Detect which cell encompasses the target text, then output its [x, y] center coordinate. 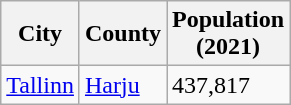
437,817 [228, 85]
City [40, 34]
County [122, 34]
Harju [122, 85]
Tallinn [40, 85]
Population(2021) [228, 34]
